Detect which cell encompasses the target text, then output its [X, Y] center coordinate. 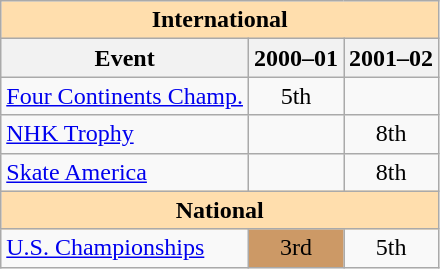
2000–01 [296, 58]
2001–02 [392, 58]
NHK Trophy [125, 134]
3rd [296, 248]
International [220, 20]
Skate America [125, 172]
Four Continents Champ. [125, 96]
National [220, 210]
Event [125, 58]
U.S. Championships [125, 248]
